Return the (x, y) coordinate for the center point of the cell that contains the specified text.  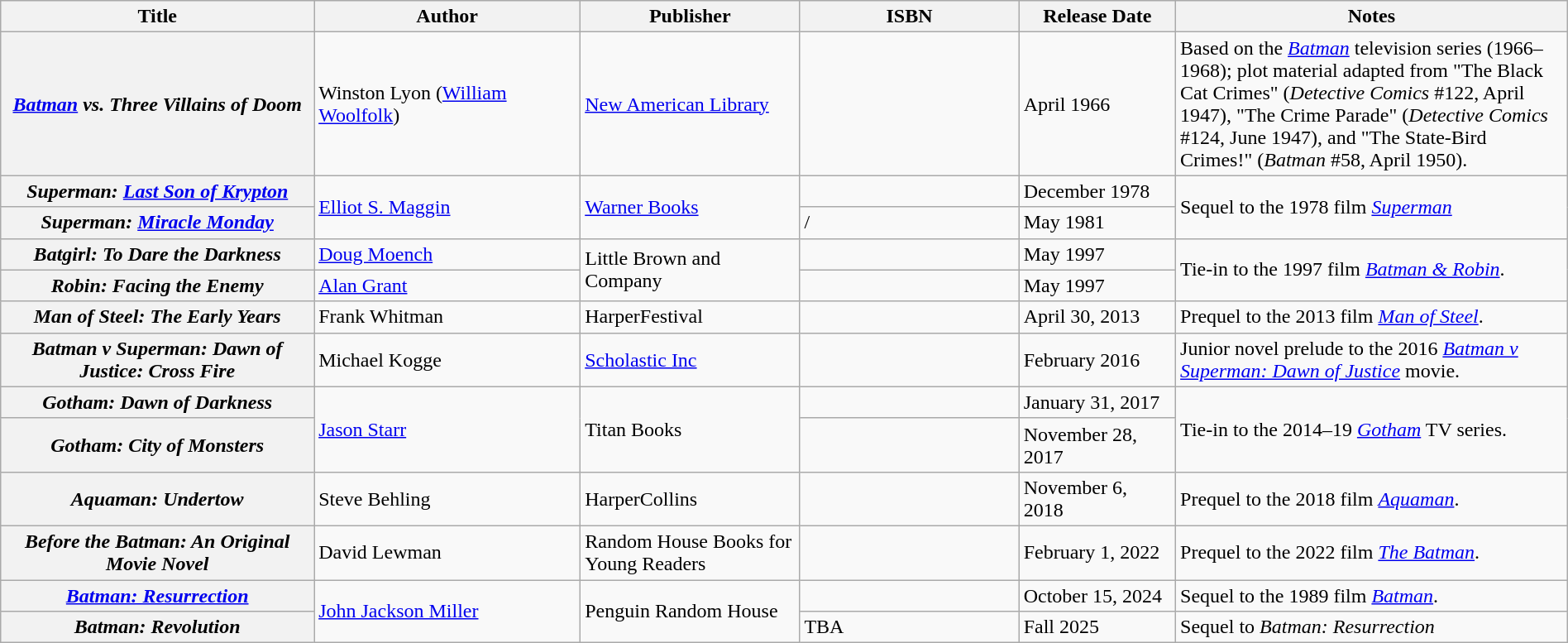
Author (447, 17)
Doug Moench (447, 254)
November 6, 2018 (1097, 498)
Michael Kogge (447, 359)
Little Brown and Company (690, 270)
Title (157, 17)
Titan Books (690, 429)
Batman vs. Three Villains of Doom (157, 104)
Superman: Miracle Monday (157, 223)
Prequel to the 2013 film Man of Steel. (1372, 317)
Sequel to Batman: Resurrection (1372, 627)
Fall 2025 (1097, 627)
Gotham: City of Monsters (157, 445)
Sequel to the 1989 film Batman. (1372, 595)
Robin: Facing the Enemy (157, 286)
HarperCollins (690, 498)
May 1981 (1097, 223)
Before the Batman: An Original Movie Novel (157, 553)
Steve Behling (447, 498)
Random House Books for Young Readers (690, 553)
New American Library (690, 104)
ISBN (910, 17)
Tie-in to the 1997 film Batman & Robin. (1372, 270)
Warner Books (690, 207)
Release Date (1097, 17)
Batman v Superman: Dawn of Justice: Cross Fire (157, 359)
Prequel to the 2022 film The Batman. (1372, 553)
Elliot S. Maggin (447, 207)
Aquaman: Undertow (157, 498)
Superman: Last Son of Krypton (157, 191)
February 1, 2022 (1097, 553)
April 1966 (1097, 104)
Man of Steel: The Early Years (157, 317)
Junior novel prelude to the 2016 Batman v Superman: Dawn of Justice movie. (1372, 359)
Winston Lyon (William Woolfolk) (447, 104)
Gotham: Dawn of Darkness (157, 402)
November 28, 2017 (1097, 445)
October 15, 2024 (1097, 595)
January 31, 2017 (1097, 402)
February 2016 (1097, 359)
HarperFestival (690, 317)
Sequel to the 1978 film Superman (1372, 207)
Scholastic Inc (690, 359)
TBA (910, 627)
Alan Grant (447, 286)
/ (910, 223)
Batman: Resurrection (157, 595)
John Jackson Miller (447, 611)
David Lewman (447, 553)
Publisher (690, 17)
Jason Starr (447, 429)
Prequel to the 2018 film Aquaman. (1372, 498)
Batgirl: To Dare the Darkness (157, 254)
April 30, 2013 (1097, 317)
Tie-in to the 2014–19 Gotham TV series. (1372, 429)
Batman: Revolution (157, 627)
Penguin Random House (690, 611)
Frank Whitman (447, 317)
Notes (1372, 17)
December 1978 (1097, 191)
